Output the (x, y) coordinate of the center of the cell containing the given text.  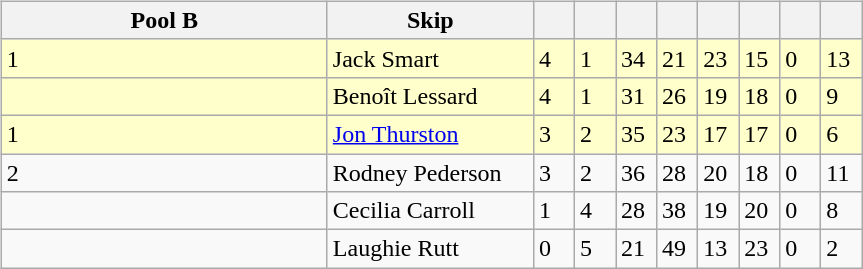
26 (678, 96)
5 (594, 249)
11 (842, 173)
31 (636, 96)
Cecilia Carroll (430, 211)
6 (842, 134)
8 (842, 211)
49 (678, 249)
38 (678, 211)
36 (636, 173)
Laughie Rutt (430, 249)
9 (842, 96)
Benoît Lessard (430, 96)
Jon Thurston (430, 134)
35 (636, 134)
Pool B (164, 20)
Skip (430, 20)
Rodney Pederson (430, 173)
34 (636, 58)
Jack Smart (430, 58)
15 (760, 58)
